Search for the cell housing the specified text and yield its (x, y) center coordinate. 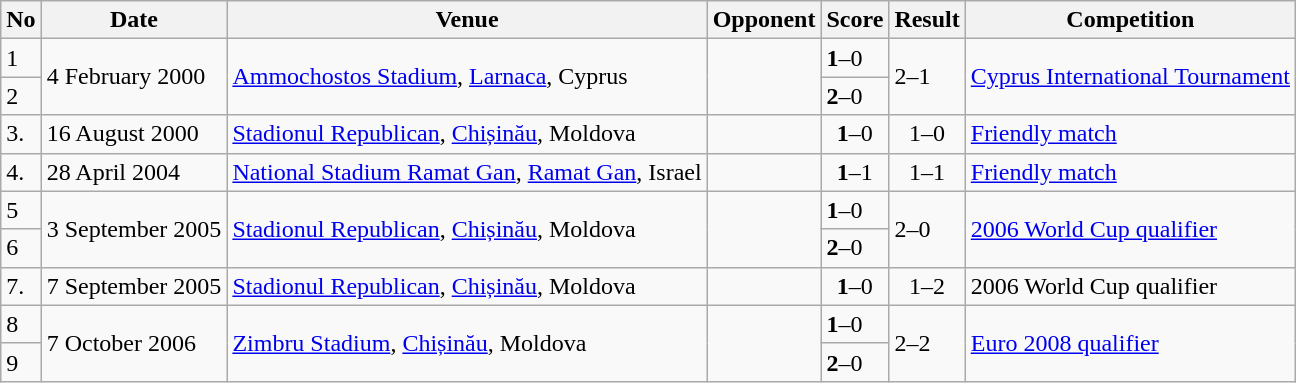
Zimbru Stadium, Chișinău, Moldova (467, 343)
Ammochostos Stadium, Larnaca, Cyprus (467, 77)
No (21, 20)
9 (21, 362)
Date (134, 20)
7 September 2005 (134, 286)
6 (21, 248)
3. (21, 134)
2 (21, 96)
4. (21, 172)
3 September 2005 (134, 229)
Cyprus International Tournament (1130, 77)
7 October 2006 (134, 343)
8 (21, 324)
Result (927, 20)
2–2 (927, 343)
National Stadium Ramat Gan, Ramat Gan, Israel (467, 172)
Venue (467, 20)
Score (855, 20)
2–1 (927, 77)
Euro 2008 qualifier (1130, 343)
5 (21, 210)
28 April 2004 (134, 172)
1–2 (927, 286)
16 August 2000 (134, 134)
Opponent (764, 20)
Competition (1130, 20)
4 February 2000 (134, 77)
1 (21, 58)
7. (21, 286)
